Determine the (X, Y) coordinate at the center of the cell enclosing the given text.  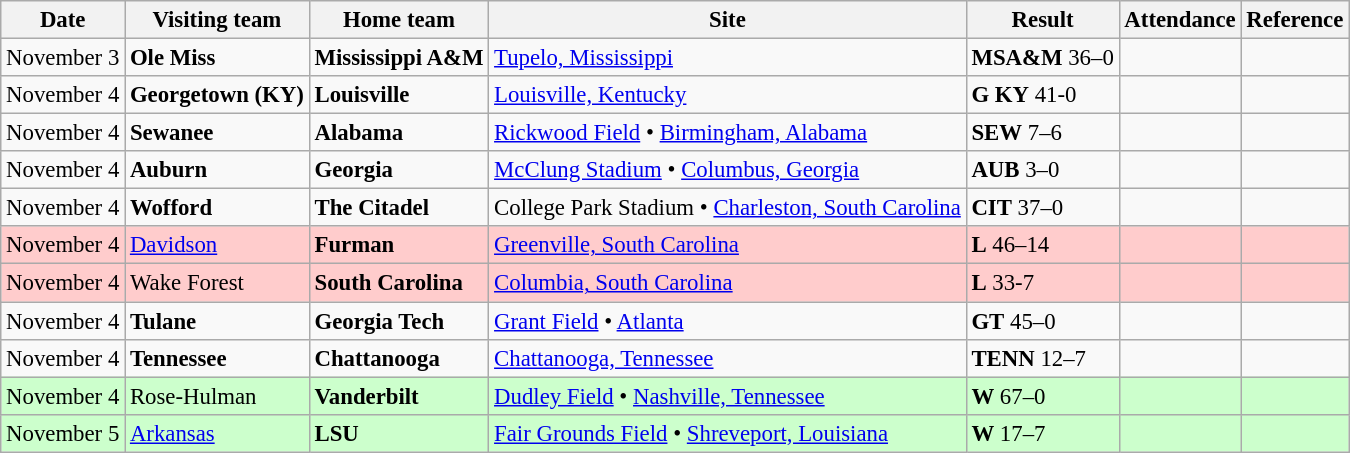
Tennessee (218, 358)
McClung Stadium • Columbus, Georgia (728, 170)
Grant Field • Atlanta (728, 321)
Tulane (218, 321)
Reference (1295, 20)
AUB 3–0 (1042, 170)
W 67–0 (1042, 396)
TENN 12–7 (1042, 358)
Date (63, 20)
GT 45–0 (1042, 321)
Fair Grounds Field • Shreveport, Louisiana (728, 433)
Mississippi A&M (399, 58)
Attendance (1180, 20)
Chattanooga, Tennessee (728, 358)
Alabama (399, 133)
Dudley Field • Nashville, Tennessee (728, 396)
SEW 7–6 (1042, 133)
Sewanee (218, 133)
Louisville (399, 95)
Wofford (218, 208)
MSA&M 36–0 (1042, 58)
Visiting team (218, 20)
Rickwood Field • Birmingham, Alabama (728, 133)
Georgia Tech (399, 321)
Wake Forest (218, 283)
Georgetown (KY) (218, 95)
Arkansas (218, 433)
Tupelo, Mississippi (728, 58)
Columbia, South Carolina (728, 283)
Home team (399, 20)
L 46–14 (1042, 245)
CIT 37–0 (1042, 208)
Greenville, South Carolina (728, 245)
The Citadel (399, 208)
Chattanooga (399, 358)
Site (728, 20)
W 17–7 (1042, 433)
South Carolina (399, 283)
Furman (399, 245)
November 5 (63, 433)
Vanderbilt (399, 396)
L 33-7 (1042, 283)
College Park Stadium • Charleston, South Carolina (728, 208)
Davidson (218, 245)
Ole Miss (218, 58)
LSU (399, 433)
Louisville, Kentucky (728, 95)
November 3 (63, 58)
Auburn (218, 170)
Rose-Hulman (218, 396)
G KY 41-0 (1042, 95)
Result (1042, 20)
Georgia (399, 170)
